Capture the cell that displays the provided text and extract its [x, y] central coordinate. 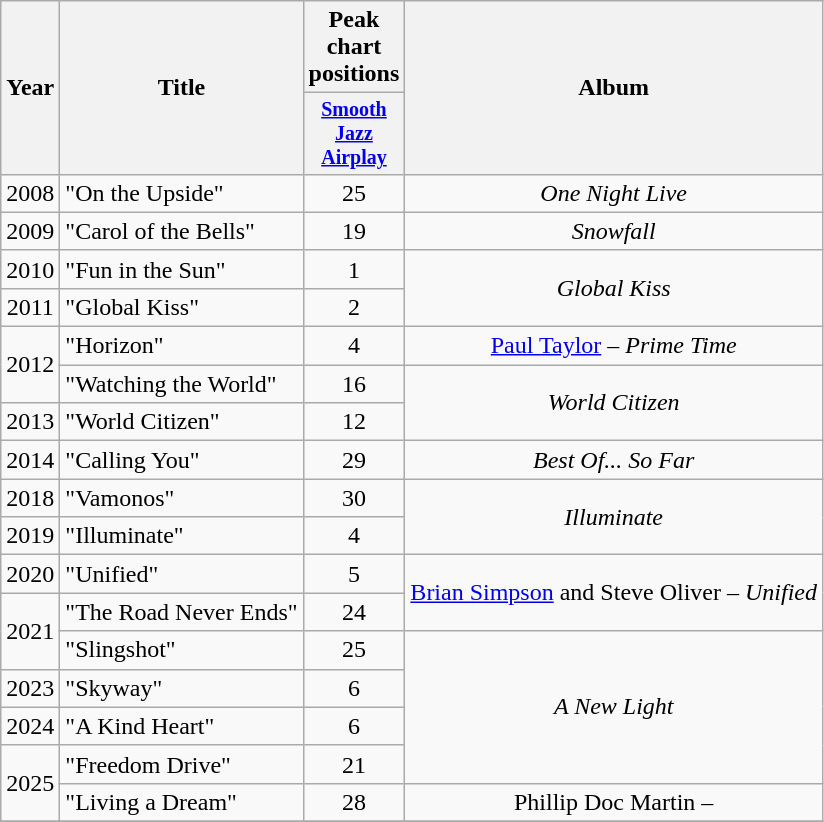
12 [354, 422]
2010 [30, 269]
2014 [30, 460]
"Calling You" [182, 460]
Brian Simpson and Steve Oliver – Unified [614, 593]
21 [354, 764]
2020 [30, 574]
"Vamonos" [182, 498]
2023 [30, 688]
Year [30, 88]
2025 [30, 783]
A New Light [614, 707]
Peak chart positions [354, 47]
2011 [30, 307]
"Watching the World" [182, 384]
"World Citizen" [182, 422]
Illuminate [614, 517]
Best Of... So Far [614, 460]
"The Road Never Ends" [182, 612]
2021 [30, 631]
19 [354, 231]
2019 [30, 536]
2 [354, 307]
28 [354, 802]
Title [182, 88]
"Illuminate" [182, 536]
30 [354, 498]
2013 [30, 422]
Album [614, 88]
"Living a Dream" [182, 802]
1 [354, 269]
"Slingshot" [182, 650]
16 [354, 384]
"Freedom Drive" [182, 764]
"Horizon" [182, 346]
24 [354, 612]
"A Kind Heart" [182, 726]
"Unified" [182, 574]
29 [354, 460]
"Carol of the Bells" [182, 231]
Global Kiss [614, 288]
Phillip Doc Martin – [614, 802]
"Fun in the Sun" [182, 269]
5 [354, 574]
Paul Taylor – Prime Time [614, 346]
2018 [30, 498]
2008 [30, 193]
2009 [30, 231]
Smooth JazzAirplay [354, 134]
One Night Live [614, 193]
World Citizen [614, 403]
"On the Upside" [182, 193]
2012 [30, 365]
2024 [30, 726]
Snowfall [614, 231]
"Global Kiss" [182, 307]
"Skyway" [182, 688]
